Capture the cell that displays the provided text and extract its (x, y) central coordinate. 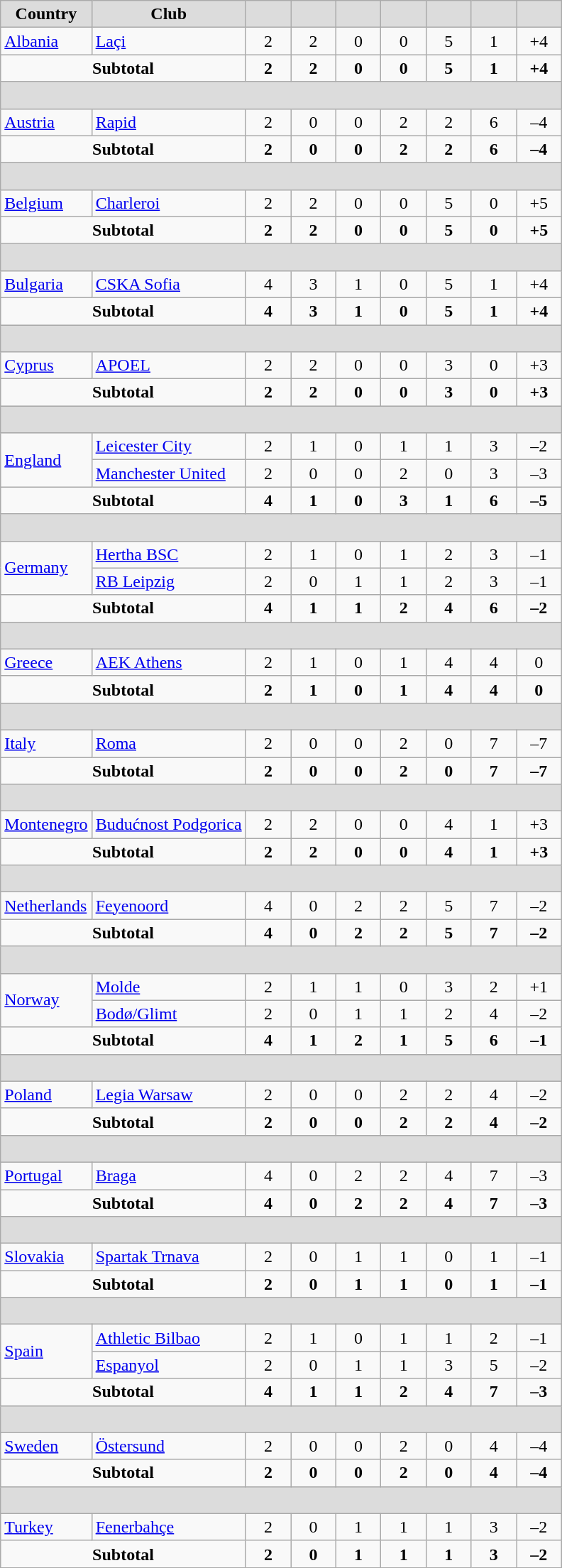
Manchester United (169, 473)
Roma (169, 743)
Germany (46, 568)
Braga (169, 1175)
Laçi (169, 41)
Östersund (169, 1446)
Netherlands (46, 906)
Bodø/Glimt (169, 1014)
Leicester City (169, 446)
APOEL (169, 366)
Athletic Bilbao (169, 1338)
Spain (46, 1352)
Molde (169, 987)
Club (169, 14)
Charleroi (169, 203)
+1 (539, 987)
Budućnost Podgorica (169, 825)
Sweden (46, 1446)
Bulgaria (46, 284)
Hertha BSC (169, 554)
Fenerbahçe (169, 1527)
Belgium (46, 203)
Legia Warsaw (169, 1095)
Greece (46, 662)
Norway (46, 1000)
Austria (46, 122)
Country (46, 14)
Poland (46, 1095)
Feyenoord (169, 906)
Turkey (46, 1527)
Cyprus (46, 366)
Albania (46, 41)
Rapid (169, 122)
Italy (46, 743)
Portugal (46, 1175)
Montenegro (46, 825)
Espanyol (169, 1365)
RB Leipzig (169, 581)
AEK Athens (169, 662)
England (46, 460)
Slovakia (46, 1257)
CSKA Sofia (169, 284)
Spartak Trnava (169, 1257)
–5 (539, 500)
